Scan for the cell matching the given text and deliver its [x, y] coordinate at center. 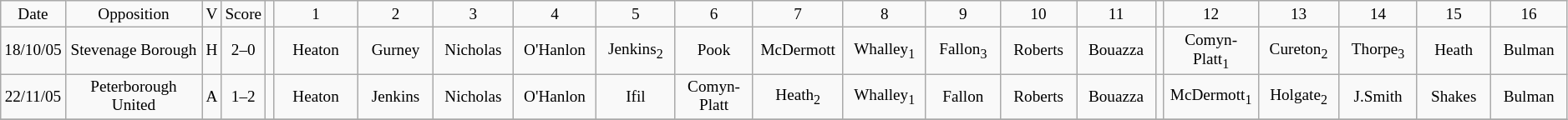
10 [1039, 14]
Heath [1454, 50]
15 [1454, 14]
16 [1529, 14]
Jenkins2 [636, 50]
H [212, 50]
Shakes [1454, 97]
4 [555, 14]
2 [396, 14]
Date [33, 14]
J.Smith [1378, 97]
7 [798, 14]
McDermott [798, 50]
A [212, 97]
1–2 [244, 97]
Peterborough United [134, 97]
8 [884, 14]
Thorpe3 [1378, 50]
3 [473, 14]
Opposition [134, 14]
6 [713, 14]
Pook [713, 50]
Jenkins [396, 97]
Ifil [636, 97]
Cureton2 [1298, 50]
Heath2 [798, 97]
18/10/05 [33, 50]
13 [1298, 14]
22/11/05 [33, 97]
1 [316, 14]
9 [963, 14]
Comyn-Platt [713, 97]
2–0 [244, 50]
11 [1116, 14]
12 [1211, 14]
5 [636, 14]
Gurney [396, 50]
Score [244, 14]
14 [1378, 14]
Comyn-Platt1 [1211, 50]
Fallon3 [963, 50]
Holgate2 [1298, 97]
V [212, 14]
McDermott1 [1211, 97]
Fallon [963, 97]
Stevenage Borough [134, 50]
